Search for the cell housing the specified text and yield its [X, Y] center coordinate. 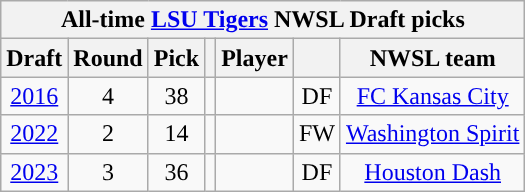
Draft [34, 58]
2022 [34, 134]
4 [108, 96]
Player [255, 58]
3 [108, 172]
14 [176, 134]
NWSL team [432, 58]
2016 [34, 96]
Pick [176, 58]
FW [316, 134]
36 [176, 172]
2 [108, 134]
FC Kansas City [432, 96]
Round [108, 58]
38 [176, 96]
Houston Dash [432, 172]
2023 [34, 172]
All-time LSU Tigers NWSL Draft picks [263, 20]
Washington Spirit [432, 134]
